Scan for the cell matching the given text and deliver its (x, y) coordinate at center. 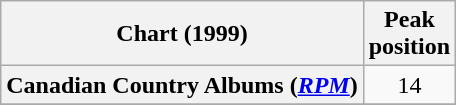
Peak position (409, 34)
14 (409, 85)
Chart (1999) (182, 34)
Canadian Country Albums (RPM) (182, 85)
